For the text-containing cell, return its midpoint in (x, y) coordinate format. 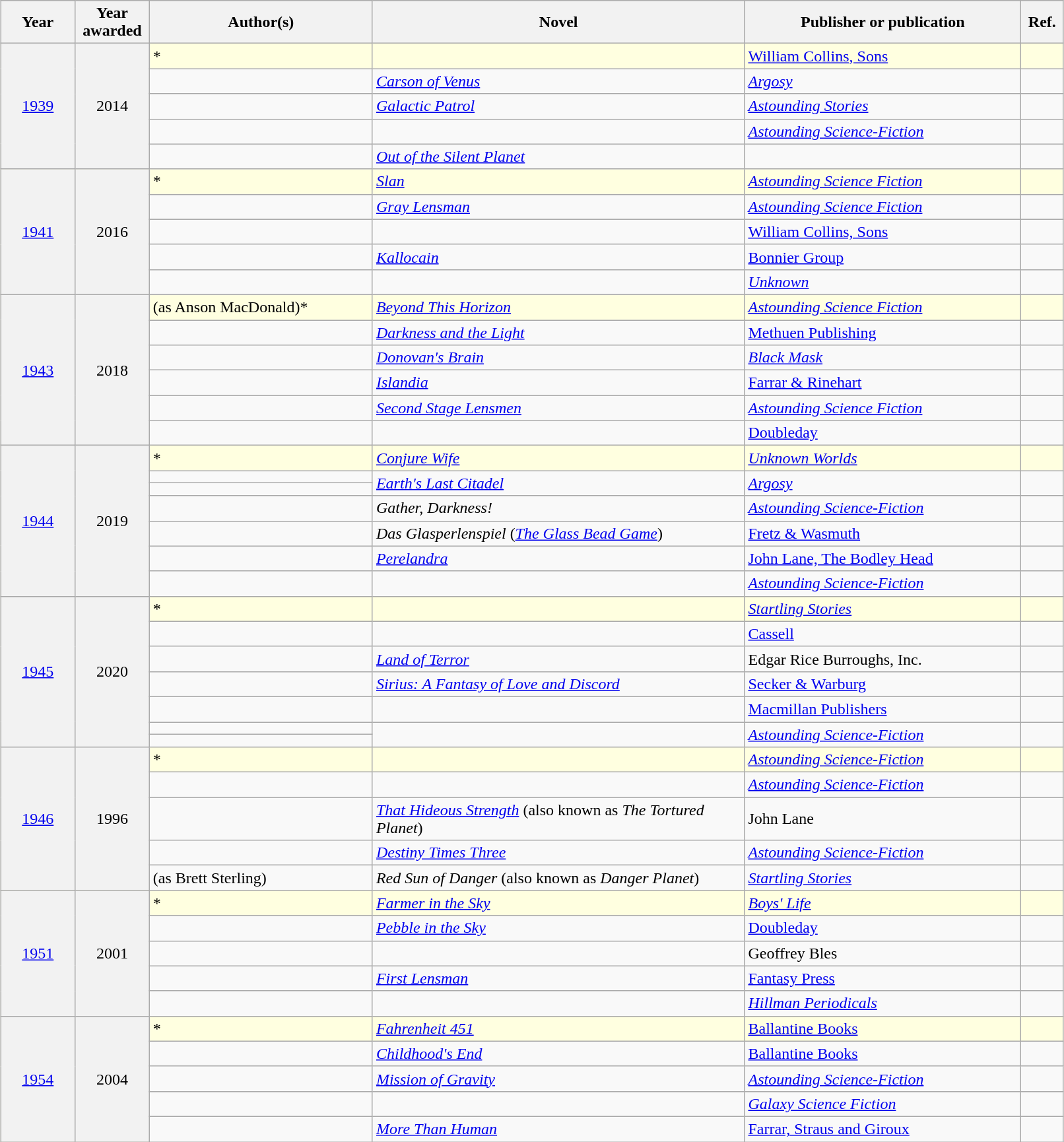
Land of Terror (558, 659)
Darkness and the Light (558, 332)
2020 (112, 671)
2019 (112, 521)
1946 (38, 819)
Islandia (558, 383)
Secker & Warburg (883, 684)
John Lane, The Bodley Head (883, 558)
Boys' Life (883, 903)
Author(s) (261, 22)
1944 (38, 521)
Galaxy Science Fiction (883, 1104)
2004 (112, 1079)
Sirius: A Fantasy of Love and Discord (558, 684)
Destiny Times Three (558, 853)
1939 (38, 106)
Mission of Gravity (558, 1079)
John Lane (883, 819)
1941 (38, 232)
Macmillan Publishers (883, 709)
Earth's Last Citadel (558, 483)
Gray Lensman (558, 207)
Hillman Periodicals (883, 1003)
2001 (112, 953)
Astounding Stories (883, 106)
Farmer in the Sky (558, 903)
Childhood's End (558, 1054)
Novel (558, 22)
Publisher or publication (883, 22)
Fantasy Press (883, 978)
Farrar, Straus and Giroux (883, 1129)
Carson of Venus (558, 81)
Fretz & Wasmuth (883, 533)
Red Sun of Danger (also known as Danger Planet) (558, 878)
Perelandra (558, 558)
Black Mask (883, 358)
Farrar & Rinehart (883, 383)
(as Brett Sterling) (261, 878)
Gather, Darkness! (558, 508)
(as Anson MacDonald)* (261, 307)
Year awarded (112, 22)
More Than Human (558, 1129)
2014 (112, 106)
That Hideous Strength (also known as The Tortured Planet) (558, 819)
Bonnier Group (883, 257)
Unknown Worlds (883, 458)
Geoffrey Bles (883, 953)
Fahrenheit 451 (558, 1028)
Pebble in the Sky (558, 928)
Methuen Publishing (883, 332)
Slan (558, 182)
Conjure Wife (558, 458)
2016 (112, 232)
1945 (38, 671)
Donovan's Brain (558, 358)
Das Glasperlenspiel (The Glass Bead Game) (558, 533)
Galactic Patrol (558, 106)
1954 (38, 1079)
Beyond This Horizon (558, 307)
First Lensman (558, 978)
Edgar Rice Burroughs, Inc. (883, 659)
1996 (112, 819)
Kallocain (558, 257)
Cassell (883, 634)
Unknown (883, 282)
Second Stage Lensmen (558, 408)
Out of the Silent Planet (558, 156)
2018 (112, 370)
Year (38, 22)
Ref. (1042, 22)
1951 (38, 953)
1943 (38, 370)
